Scan for the cell matching the given text and deliver its [X, Y] coordinate at center. 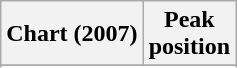
Peakposition [189, 34]
Chart (2007) [72, 34]
